For the text-containing cell, return its midpoint in (x, y) coordinate format. 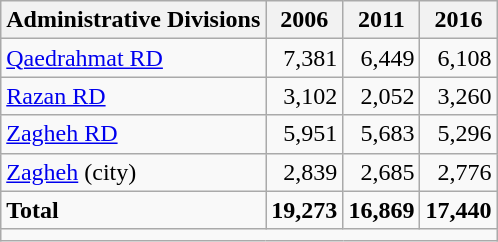
Qaedrahmat RD (134, 58)
Zagheh RD (134, 134)
2,052 (382, 96)
2016 (458, 20)
3,102 (304, 96)
Razan RD (134, 96)
19,273 (304, 210)
2,685 (382, 172)
6,449 (382, 58)
6,108 (458, 58)
2006 (304, 20)
2,776 (458, 172)
5,951 (304, 134)
2,839 (304, 172)
17,440 (458, 210)
Administrative Divisions (134, 20)
5,296 (458, 134)
3,260 (458, 96)
5,683 (382, 134)
Total (134, 210)
16,869 (382, 210)
Zagheh (city) (134, 172)
2011 (382, 20)
7,381 (304, 58)
